Capture the cell that displays the provided text and extract its (X, Y) central coordinate. 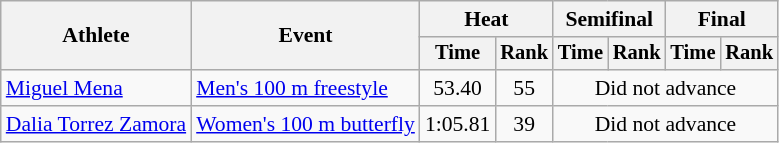
Heat (486, 19)
Athlete (96, 36)
1:05.81 (458, 124)
55 (524, 88)
Miguel Mena (96, 88)
39 (524, 124)
Dalia Torrez Zamora (96, 124)
Men's 100 m freestyle (306, 88)
Semifinal (609, 19)
Event (306, 36)
Women's 100 m butterfly (306, 124)
Final (721, 19)
53.40 (458, 88)
